Identify which cell holds the provided text, then report its [X, Y] central coordinate. 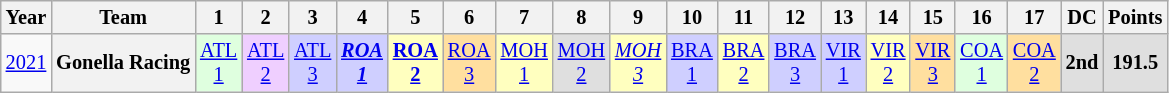
16 [982, 17]
1 [218, 17]
Year [26, 17]
COA1 [982, 63]
ROA1 [362, 63]
VIR3 [932, 63]
COA2 [1034, 63]
3 [312, 17]
ATL3 [312, 63]
2 [266, 17]
BRA1 [692, 63]
ATL2 [266, 63]
11 [744, 17]
VIR1 [844, 63]
Points [1135, 17]
DC [1082, 17]
2nd [1082, 63]
5 [416, 17]
191.5 [1135, 63]
8 [582, 17]
12 [795, 17]
BRA3 [795, 63]
MOH2 [582, 63]
ROA3 [470, 63]
13 [844, 17]
15 [932, 17]
17 [1034, 17]
Team [123, 17]
2021 [26, 63]
ATL1 [218, 63]
7 [524, 17]
6 [470, 17]
MOH1 [524, 63]
MOH3 [638, 63]
14 [888, 17]
10 [692, 17]
BRA2 [744, 63]
4 [362, 17]
VIR2 [888, 63]
Gonella Racing [123, 63]
ROA2 [416, 63]
9 [638, 17]
